Output the (x, y) coordinate of the center of the cell containing the given text.  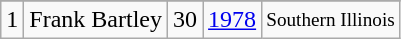
Frank Bartley (96, 20)
30 (186, 20)
1 (12, 20)
Southern Illinois (331, 20)
1978 (232, 20)
